From the cell containing the given text, extract its center point as [x, y] coordinate. 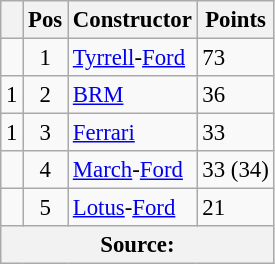
2 [46, 95]
Points [236, 20]
73 [236, 58]
Constructor [133, 20]
Ferrari [133, 133]
4 [46, 170]
36 [236, 95]
Lotus-Ford [133, 208]
33 (34) [236, 170]
21 [236, 208]
Source: [138, 245]
BRM [133, 95]
Tyrrell-Ford [133, 58]
5 [46, 208]
3 [46, 133]
March-Ford [133, 170]
Pos [46, 20]
33 [236, 133]
